Pinpoint the cell where the given text exists, returning its (x, y) midpoint coordinate. 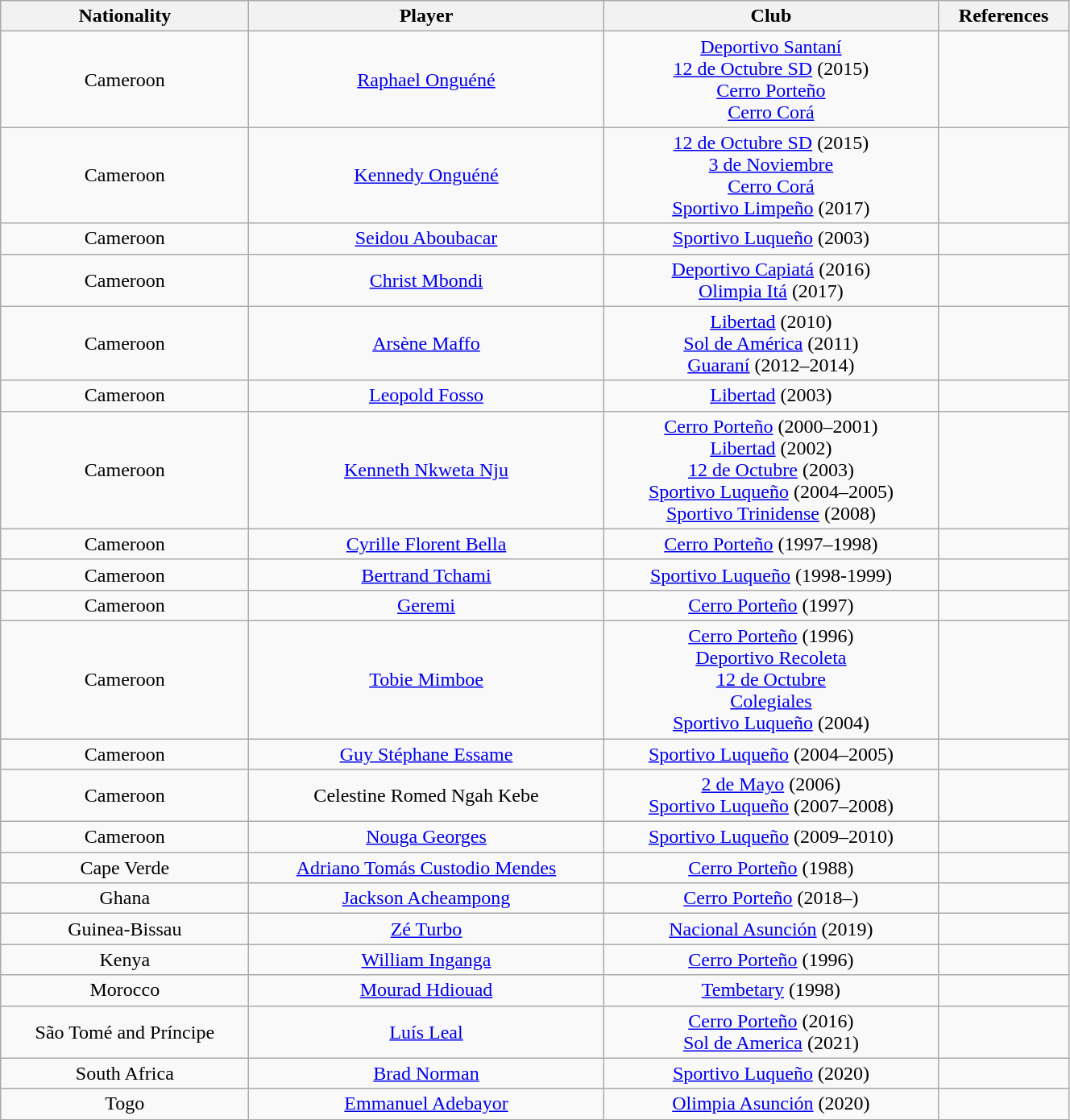
Celestine Romed Ngah Kebe (426, 796)
Cyrille Florent Bella (426, 544)
Cerro Porteño (1997–1998) (771, 544)
Libertad (2010)Sol de América (2011)Guaraní (2012–2014) (771, 343)
São Tomé and Príncipe (125, 1031)
William Inganga (426, 960)
References (1004, 16)
Club (771, 16)
Kenneth Nkweta Nju (426, 470)
Morocco (125, 990)
12 de Octubre SD (2015)3 de NoviembreCerro CoráSportivo Limpeño (2017) (771, 176)
Deportivo Santaní12 de Octubre SD (2015)Cerro PorteñoCerro Corá (771, 79)
Bertrand Tchami (426, 575)
Arsène Maffo (426, 343)
2 de Mayo (2006)Sportivo Luqueño (2007–2008) (771, 796)
Ghana (125, 898)
Cerro Porteño (1988) (771, 868)
Zé Turbo (426, 929)
Player (426, 16)
South Africa (125, 1073)
Libertad (2003) (771, 396)
Guinea-Bissau (125, 929)
Cerro Porteño (2000–2001)Libertad (2002)12 de Octubre (2003)Sportivo Luqueño (2004–2005)Sportivo Trinidense (2008) (771, 470)
Nouga Georges (426, 837)
Nationality (125, 16)
Cerro Porteño (2018–) (771, 898)
Leopold Fosso (426, 396)
Cape Verde (125, 868)
Kennedy Onguéné (426, 176)
Mourad Hdiouad (426, 990)
Sportivo Luqueño (2004–2005) (771, 753)
Raphael Onguéné (426, 79)
Emmanuel Adebayor (426, 1104)
Jackson Acheampong (426, 898)
Tembetary (1998) (771, 990)
Tobie Mimboe (426, 679)
Brad Norman (426, 1073)
Christ Mbondi (426, 280)
Cerro Porteño (2016) Sol de America (2021) (771, 1031)
Sportivo Luqueño (2020) (771, 1073)
Cerro Porteño (1997) (771, 605)
Luís Leal (426, 1031)
Sportivo Luqueño (1998-1999) (771, 575)
Togo (125, 1104)
Seidou Aboubacar (426, 239)
Sportivo Luqueño (2009–2010) (771, 837)
Sportivo Luqueño (2003) (771, 239)
Deportivo Capiatá (2016)Olimpia Itá (2017) (771, 280)
Geremi (426, 605)
Adriano Tomás Custodio Mendes (426, 868)
Kenya (125, 960)
Nacional Asunción (2019) (771, 929)
Cerro Porteño (1996)Deportivo Recoleta12 de OctubreColegialesSportivo Luqueño (2004) (771, 679)
Guy Stéphane Essame (426, 753)
Olimpia Asunción (2020) (771, 1104)
Cerro Porteño (1996) (771, 960)
